Capture the cell that displays the provided text and extract its [x, y] central coordinate. 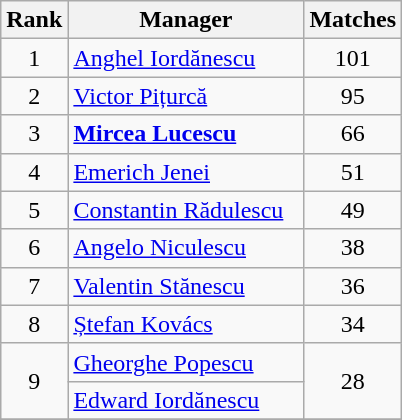
Constantin Rădulescu [186, 210]
Manager [186, 20]
6 [34, 248]
Victor Pițurcă [186, 96]
Rank [34, 20]
38 [353, 248]
49 [353, 210]
Gheorghe Popescu [186, 362]
101 [353, 58]
2 [34, 96]
4 [34, 172]
Emerich Jenei [186, 172]
51 [353, 172]
Matches [353, 20]
9 [34, 381]
95 [353, 96]
66 [353, 134]
28 [353, 381]
Ștefan Kovács [186, 324]
Mircea Lucescu [186, 134]
Edward Iordănescu [186, 400]
36 [353, 286]
Valentin Stănescu [186, 286]
7 [34, 286]
5 [34, 210]
8 [34, 324]
Anghel Iordănescu [186, 58]
Angelo Niculescu [186, 248]
3 [34, 134]
1 [34, 58]
34 [353, 324]
